Detect which cell encompasses the target text, then output its (x, y) center coordinate. 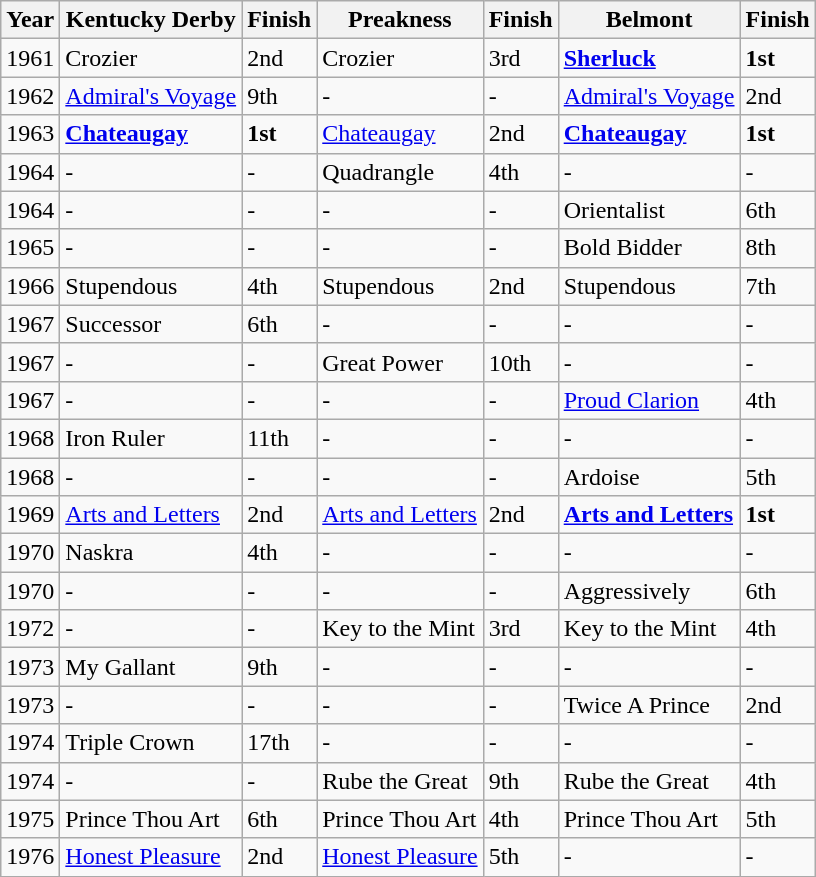
Naskra (151, 553)
Aggressively (649, 591)
7th (778, 286)
Ardoise (649, 477)
1965 (30, 248)
Kentucky Derby (151, 20)
Orientalist (649, 210)
17th (280, 743)
Twice A Prince (649, 705)
My Gallant (151, 667)
10th (520, 362)
Triple Crown (151, 743)
Successor (151, 324)
Year (30, 20)
Iron Ruler (151, 438)
1975 (30, 819)
1966 (30, 286)
1962 (30, 96)
1969 (30, 515)
Great Power (400, 362)
1972 (30, 629)
Proud Clarion (649, 400)
11th (280, 438)
Sherluck (649, 58)
1976 (30, 857)
Quadrangle (400, 172)
Preakness (400, 20)
Bold Bidder (649, 248)
1961 (30, 58)
1963 (30, 134)
Belmont (649, 20)
8th (778, 248)
